Return [x, y] of the center of cell containing provided text 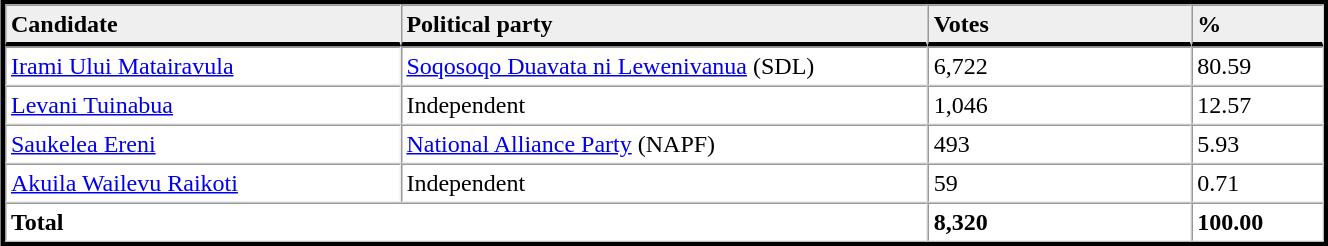
8,320 [1060, 222]
0.71 [1257, 184]
Irami Ului Matairavula [202, 66]
% [1257, 25]
Votes [1060, 25]
National Alliance Party (NAPF) [664, 144]
Levani Tuinabua [202, 106]
Total [466, 222]
1,046 [1060, 106]
493 [1060, 144]
Akuila Wailevu Raikoti [202, 184]
80.59 [1257, 66]
Saukelea Ereni [202, 144]
12.57 [1257, 106]
6,722 [1060, 66]
Political party [664, 25]
5.93 [1257, 144]
59 [1060, 184]
Candidate [202, 25]
100.00 [1257, 222]
Soqosoqo Duavata ni Lewenivanua (SDL) [664, 66]
